Pinpoint the cell where the given text exists, returning its (x, y) midpoint coordinate. 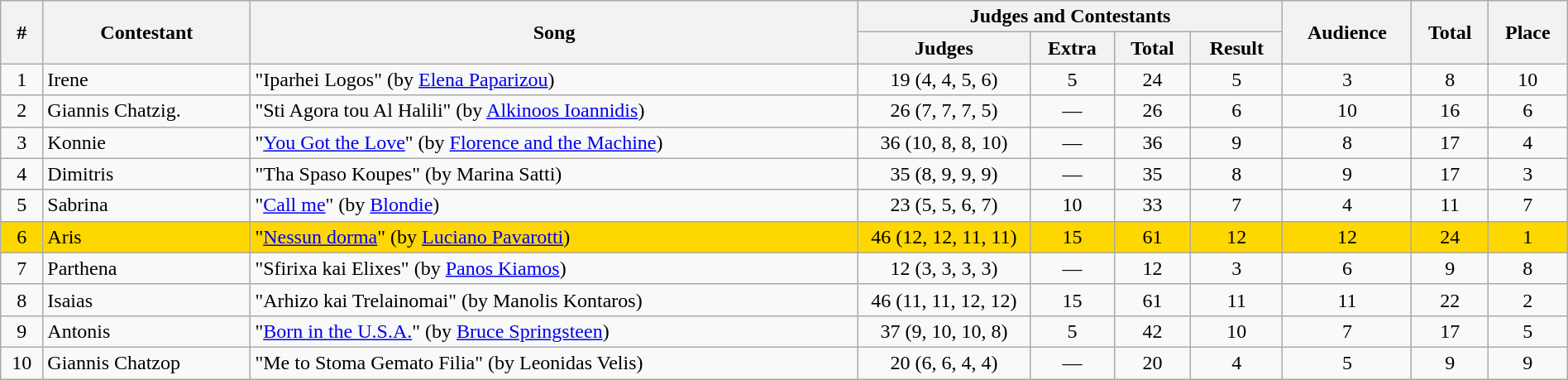
"Arhizo kai Trelainomai" (by Manolis Kontaros) (554, 300)
Result (1237, 48)
Konnie (147, 142)
36 (1153, 142)
16 (1451, 111)
"Call me" (by Blondie) (554, 205)
Giannis Chatzop (147, 363)
Giannis Chatzig. (147, 111)
Dimitris (147, 174)
Aris (147, 237)
"Born in the U.S.A." (by Bruce Springsteen) (554, 331)
22 (1451, 300)
"Tha Spaso Koupes" (by Marina Satti) (554, 174)
Judges and Contestants (1070, 17)
# (22, 32)
46 (12, 12, 11, 11) (944, 237)
Antonis (147, 331)
Audience (1347, 32)
37 (9, 10, 10, 8) (944, 331)
Sabrina (147, 205)
"Me to Stoma Gemato Filia" (by Leonidas Velis) (554, 363)
36 (10, 8, 8, 10) (944, 142)
"You Got the Love" (by Florence and the Machine) (554, 142)
Extra (1073, 48)
35 (8, 9, 9, 9) (944, 174)
Judges (944, 48)
"Iparhei Logos" (by Elena Paparizou) (554, 79)
42 (1153, 331)
26 (1153, 111)
Song (554, 32)
26 (7, 7, 7, 5) (944, 111)
23 (5, 5, 6, 7) (944, 205)
20 (6, 6, 4, 4) (944, 363)
"Nessun dorma" (by Luciano Pavarotti) (554, 237)
Irene (147, 79)
19 (4, 4, 5, 6) (944, 79)
"Sti Agora tou Al Halili" (by Alkinoos Ioannidis) (554, 111)
33 (1153, 205)
Contestant (147, 32)
Parthena (147, 268)
Place (1527, 32)
"Sfirixa kai Elixes" (by Panos Kiamos) (554, 268)
Isaias (147, 300)
35 (1153, 174)
20 (1153, 363)
46 (11, 11, 12, 12) (944, 300)
12 (3, 3, 3, 3) (944, 268)
